For the text-containing cell, return its midpoint in [x, y] coordinate format. 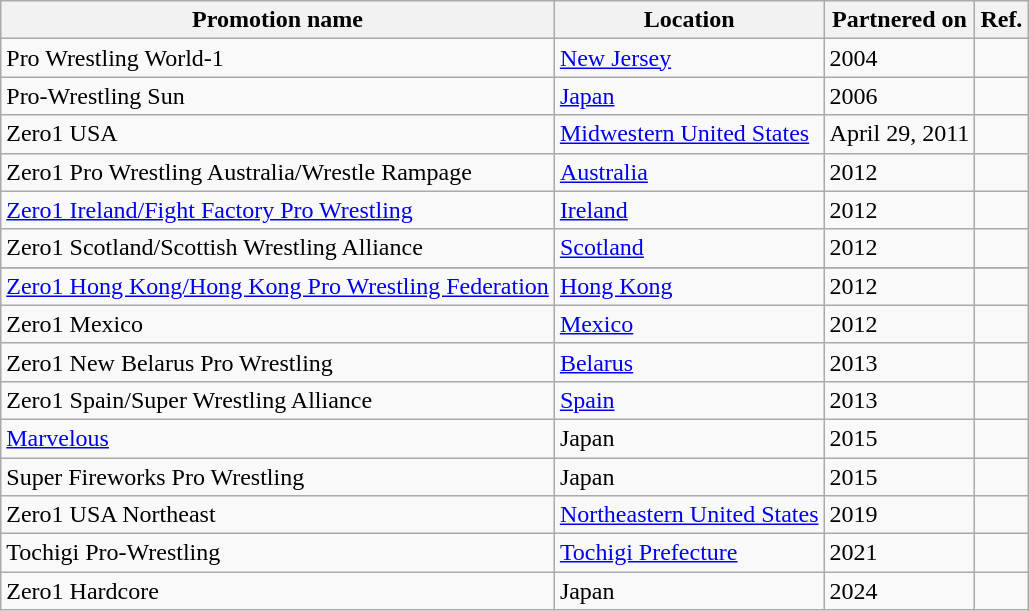
Super Fireworks Pro Wrestling [278, 477]
Zero1 Spain/Super Wrestling Alliance [278, 400]
2019 [900, 515]
April 29, 2011 [900, 134]
Marvelous [278, 438]
Zero1 Mexico [278, 324]
Zero1 USA [278, 134]
Zero1 Hardcore [278, 591]
Scotland [689, 248]
Hong Kong [689, 286]
Australia [689, 172]
Tochigi Prefecture [689, 553]
2004 [900, 58]
2021 [900, 553]
Zero1 Scotland/Scottish Wrestling Alliance [278, 248]
Zero1 New Belarus Pro Wrestling [278, 362]
Zero1 Ireland/Fight Factory Pro Wrestling [278, 210]
Midwestern United States [689, 134]
Partnered on [900, 20]
Tochigi Pro-Wrestling [278, 553]
Promotion name [278, 20]
Ref. [1002, 20]
New Jersey [689, 58]
2024 [900, 591]
Pro Wrestling World-1 [278, 58]
Pro-Wrestling Sun [278, 96]
Zero1 USA Northeast [278, 515]
Spain [689, 400]
Location [689, 20]
Belarus [689, 362]
Zero1 Hong Kong/Hong Kong Pro Wrestling Federation [278, 286]
Mexico [689, 324]
Zero1 Pro Wrestling Australia/Wrestle Rampage [278, 172]
2006 [900, 96]
Northeastern United States [689, 515]
Ireland [689, 210]
